Provide the (x, y) coordinate of the cell's center where the given text is located.  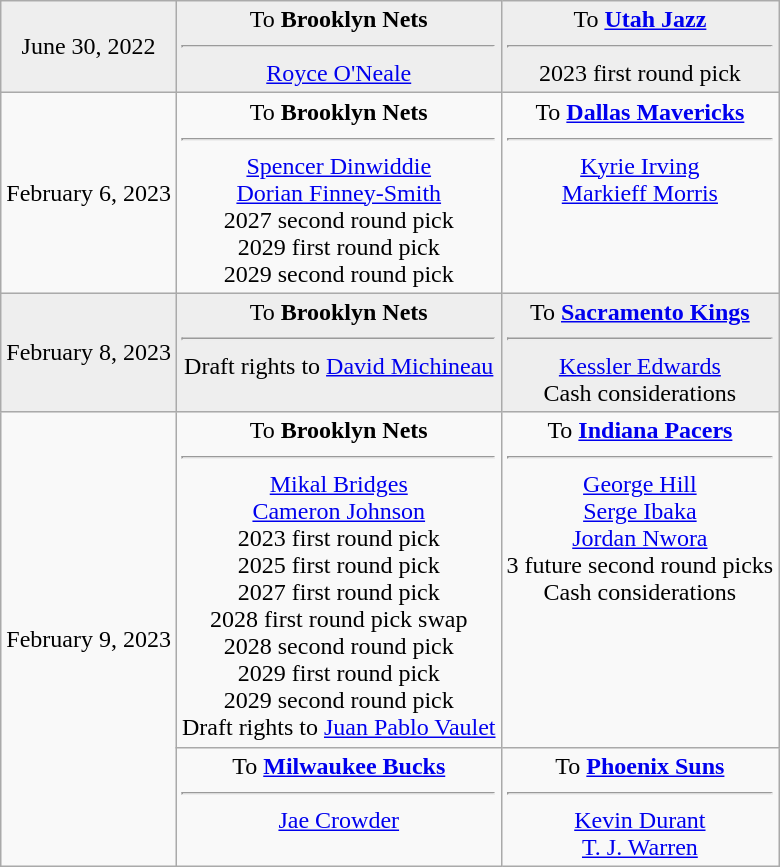
February 9, 2023 (89, 639)
To Brooklyn NetsSpencer DinwiddieDorian Finney-Smith2027 second round pick2029 first round pick2029 second round pick (338, 193)
June 30, 2022 (89, 47)
To Phoenix SunsKevin DurantT. J. Warren (640, 806)
To Sacramento KingsKessler EdwardsCash considerations (640, 352)
February 8, 2023 (89, 352)
To Brooklyn NetsDraft rights to David Michineau (338, 352)
To Dallas MavericksKyrie IrvingMarkieff Morris (640, 193)
To Milwaukee BucksJae Crowder (338, 806)
To Utah Jazz2023 first round pick (640, 47)
To Brooklyn NetsRoyce O'Neale (338, 47)
To Indiana PacersGeorge HillSerge IbakaJordan Nwora3 future second round picksCash considerations (640, 580)
February 6, 2023 (89, 193)
